Determine the [X, Y] coordinate at the center of the cell enclosing the given text.  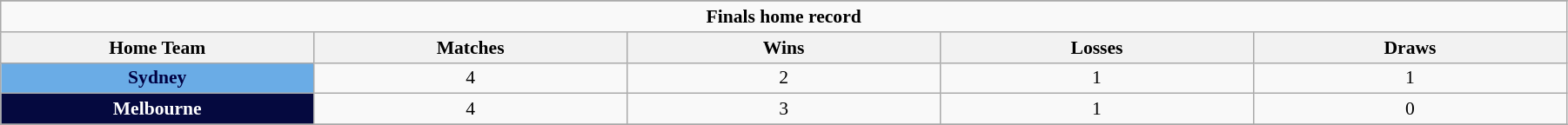
Sydney [157, 78]
Melbourne [157, 109]
Draws [1410, 48]
Matches [471, 48]
Finals home record [784, 16]
0 [1410, 109]
Wins [784, 48]
Home Team [157, 48]
Losses [1097, 48]
2 [784, 78]
3 [784, 109]
